Identify which cell holds the provided text, then report its [x, y] central coordinate. 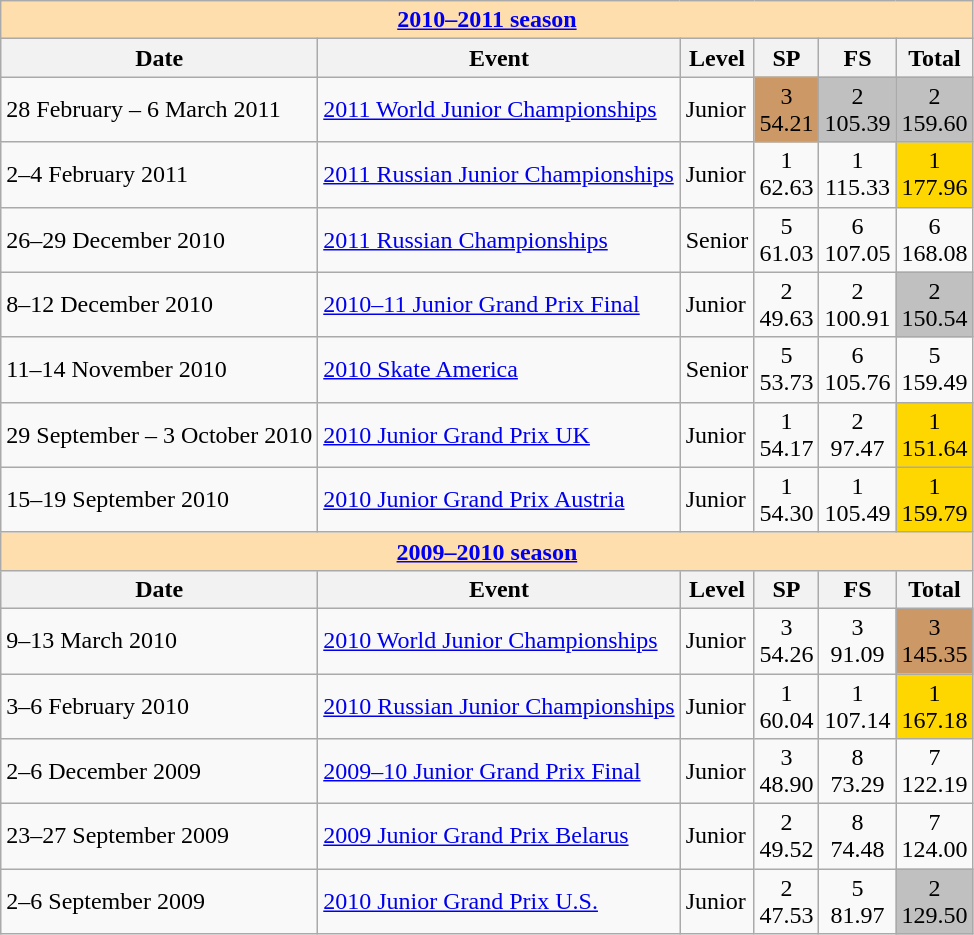
2009–2010 season [487, 551]
29 September – 3 October 2010 [160, 434]
2 129.50 [934, 902]
2 100.91 [858, 304]
3–6 February 2010 [160, 706]
2010–11 Junior Grand Prix Final [499, 304]
3 48.90 [786, 772]
2–6 September 2009 [160, 902]
2011 World Junior Championships [499, 110]
2011 Russian Junior Championships [499, 174]
3 145.35 [934, 640]
2 150.54 [934, 304]
26–29 December 2010 [160, 240]
28 February – 6 March 2011 [160, 110]
2010 Junior Grand Prix Austria [499, 500]
2–4 February 2011 [160, 174]
5 53.73 [786, 370]
2010 Russian Junior Championships [499, 706]
1 159.79 [934, 500]
1 151.64 [934, 434]
2010–2011 season [487, 20]
1 60.04 [786, 706]
11–14 November 2010 [160, 370]
7 124.00 [934, 836]
2 49.52 [786, 836]
1 167.18 [934, 706]
23–27 September 2009 [160, 836]
1 177.96 [934, 174]
6 107.05 [858, 240]
6 105.76 [858, 370]
2010 World Junior Championships [499, 640]
1 62.63 [786, 174]
2010 Junior Grand Prix U.S. [499, 902]
15–19 September 2010 [160, 500]
1 107.14 [858, 706]
2010 Junior Grand Prix UK [499, 434]
2 159.60 [934, 110]
2 97.47 [858, 434]
9–13 March 2010 [160, 640]
1 115.33 [858, 174]
1 54.17 [786, 434]
8 74.48 [858, 836]
2011 Russian Championships [499, 240]
1 105.49 [858, 500]
5 61.03 [786, 240]
6 168.08 [934, 240]
2 47.53 [786, 902]
2010 Skate America [499, 370]
7 122.19 [934, 772]
2 105.39 [858, 110]
2–6 December 2009 [160, 772]
5 81.97 [858, 902]
2009–10 Junior Grand Prix Final [499, 772]
8 73.29 [858, 772]
2009 Junior Grand Prix Belarus [499, 836]
1 54.30 [786, 500]
8–12 December 2010 [160, 304]
3 54.26 [786, 640]
5 159.49 [934, 370]
2 49.63 [786, 304]
3 54.21 [786, 110]
3 91.09 [858, 640]
